Detect which cell encompasses the target text, then output its [X, Y] center coordinate. 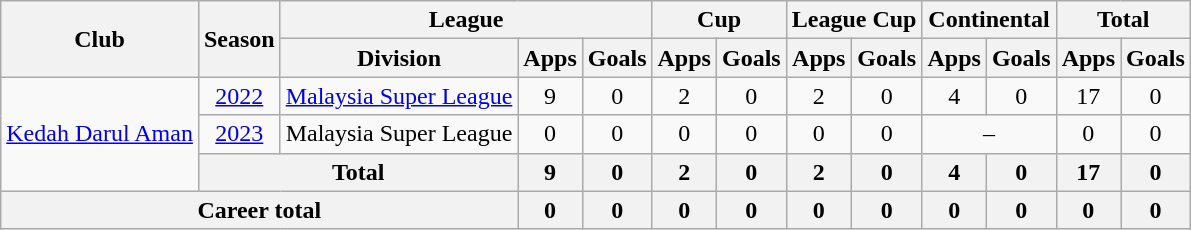
Continental [989, 20]
Club [100, 39]
Season [239, 39]
– [989, 134]
Kedah Darul Aman [100, 134]
Career total [260, 210]
Division [399, 58]
Cup [719, 20]
2023 [239, 134]
League Cup [854, 20]
League [466, 20]
2022 [239, 96]
